Identify which cell holds the provided text, then report its [x, y] central coordinate. 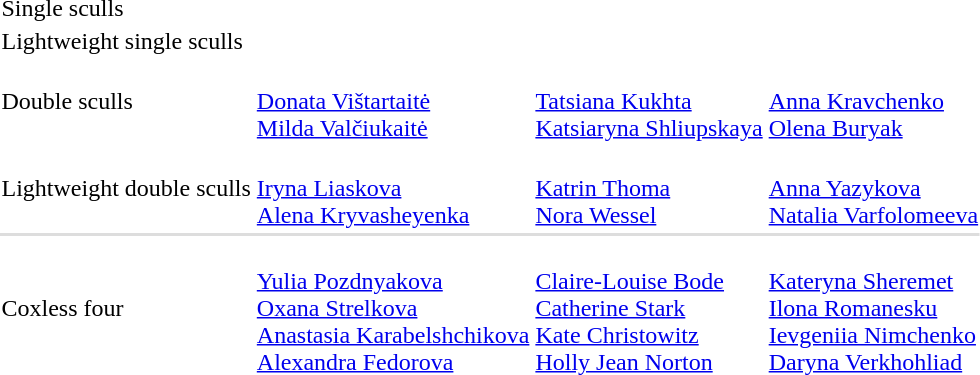
Donata VištartaitėMilda Valčiukaitė [393, 101]
Anna KravchenkoOlena Buryak [873, 101]
Anna YazykovaNatalia Varfolomeeva [873, 188]
Lightweight single sculls [126, 41]
Double sculls [126, 101]
Iryna LiaskovaAlena Kryvasheyenka [393, 188]
Lightweight double sculls [126, 188]
Tatsiana KukhtaKatsiaryna Shliupskaya [649, 101]
Katrin ThomaNora Wessel [649, 188]
